Extract the (x, y) coordinate from the center of the cell holding the provided text.  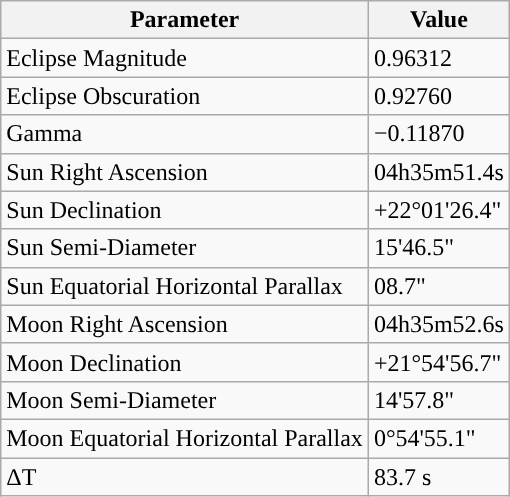
ΔT (185, 477)
Sun Equatorial Horizontal Parallax (185, 286)
Moon Equatorial Horizontal Parallax (185, 438)
83.7 s (438, 477)
0°54'55.1" (438, 438)
Moon Semi-Diameter (185, 400)
Parameter (185, 20)
Gamma (185, 134)
14'57.8" (438, 400)
Eclipse Magnitude (185, 58)
0.92760 (438, 96)
+22°01'26.4" (438, 210)
04h35m52.6s (438, 324)
Eclipse Obscuration (185, 96)
15'46.5" (438, 248)
−0.11870 (438, 134)
Sun Declination (185, 210)
Value (438, 20)
Sun Right Ascension (185, 172)
Moon Right Ascension (185, 324)
04h35m51.4s (438, 172)
Moon Declination (185, 362)
0.96312 (438, 58)
+21°54'56.7" (438, 362)
Sun Semi-Diameter (185, 248)
08.7" (438, 286)
